Determine the [x, y] coordinate at the center of the cell enclosing the given text.  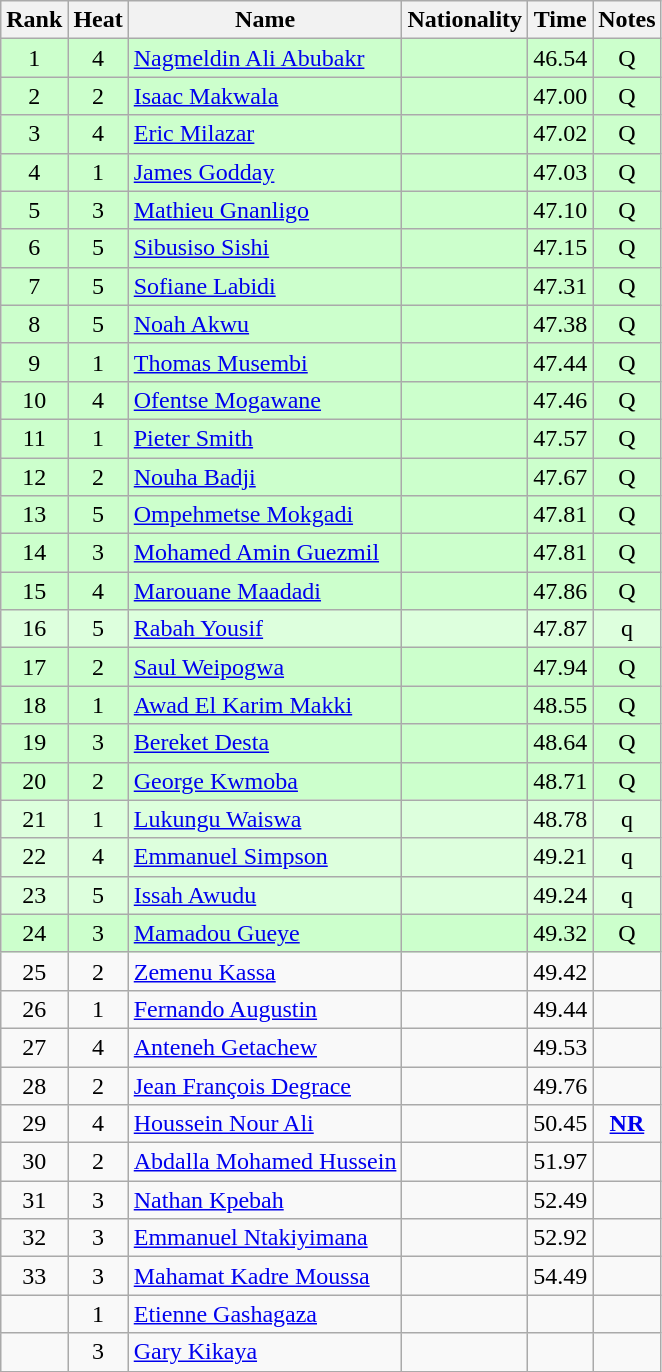
Notes [627, 20]
21 [34, 819]
47.86 [560, 591]
Isaac Makwala [265, 96]
47.00 [560, 96]
47.57 [560, 438]
18 [34, 705]
Saul Weipogwa [265, 667]
48.71 [560, 781]
16 [34, 629]
13 [34, 515]
51.97 [560, 1162]
7 [34, 286]
Thomas Musembi [265, 362]
47.03 [560, 172]
30 [34, 1162]
22 [34, 857]
15 [34, 591]
47.44 [560, 362]
Sofiane Labidi [265, 286]
10 [34, 400]
20 [34, 781]
12 [34, 477]
Eric Milazar [265, 134]
George Kwmoba [265, 781]
49.42 [560, 971]
50.45 [560, 1124]
6 [34, 248]
11 [34, 438]
Emmanuel Simpson [265, 857]
Mathieu Gnanligo [265, 210]
49.76 [560, 1085]
14 [34, 553]
48.55 [560, 705]
Awad El Karim Makki [265, 705]
27 [34, 1047]
49.44 [560, 1009]
NR [627, 1124]
54.49 [560, 1276]
49.21 [560, 857]
49.53 [560, 1047]
48.78 [560, 819]
28 [34, 1085]
Rank [34, 20]
Marouane Maadadi [265, 591]
48.64 [560, 743]
47.10 [560, 210]
47.87 [560, 629]
31 [34, 1200]
Nouha Badji [265, 477]
Name [265, 20]
Issah Awudu [265, 895]
Gary Kikaya [265, 1352]
23 [34, 895]
49.24 [560, 895]
52.92 [560, 1238]
25 [34, 971]
Mohamed Amin Guezmil [265, 553]
Mamadou Gueye [265, 933]
19 [34, 743]
Etienne Gashagaza [265, 1314]
32 [34, 1238]
Pieter Smith [265, 438]
Abdalla Mohamed Hussein [265, 1162]
Ompehmetse Mokgadi [265, 515]
47.67 [560, 477]
Zemenu Kassa [265, 971]
47.94 [560, 667]
Mahamat Kadre Moussa [265, 1276]
47.38 [560, 324]
47.31 [560, 286]
49.32 [560, 933]
Nathan Kpebah [265, 1200]
Emmanuel Ntakiyimana [265, 1238]
29 [34, 1124]
James Godday [265, 172]
Ofentse Mogawane [265, 400]
24 [34, 933]
Nagmeldin Ali Abubakr [265, 58]
52.49 [560, 1200]
Heat [98, 20]
Fernando Augustin [265, 1009]
Rabah Yousif [265, 629]
33 [34, 1276]
46.54 [560, 58]
9 [34, 362]
Houssein Nour Ali [265, 1124]
47.15 [560, 248]
Lukungu Waiswa [265, 819]
8 [34, 324]
Bereket Desta [265, 743]
17 [34, 667]
Anteneh Getachew [265, 1047]
Sibusiso Sishi [265, 248]
26 [34, 1009]
Time [560, 20]
47.46 [560, 400]
Noah Akwu [265, 324]
Jean François Degrace [265, 1085]
47.02 [560, 134]
Nationality [465, 20]
